Determine the [X, Y] coordinate at the center of the cell enclosing the given text.  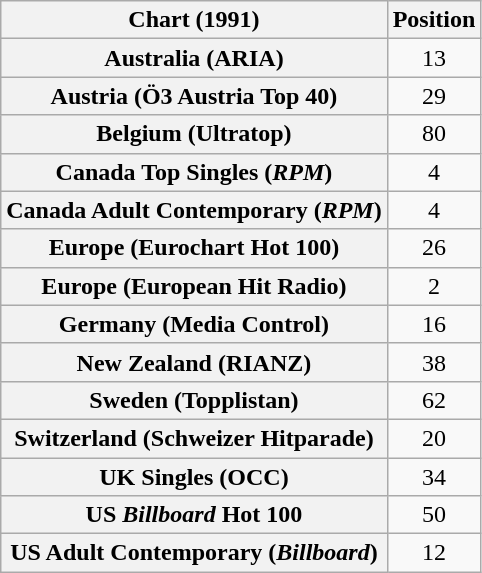
Canada Top Singles (RPM) [194, 172]
Austria (Ö3 Austria Top 40) [194, 96]
Switzerland (Schweizer Hitparade) [194, 438]
New Zealand (RIANZ) [194, 362]
12 [434, 553]
16 [434, 324]
Australia (ARIA) [194, 58]
34 [434, 477]
26 [434, 248]
Europe (European Hit Radio) [194, 286]
Position [434, 20]
Sweden (Topplistan) [194, 400]
50 [434, 515]
62 [434, 400]
US Adult Contemporary (Billboard) [194, 553]
Belgium (Ultratop) [194, 134]
20 [434, 438]
Chart (1991) [194, 20]
Canada Adult Contemporary (RPM) [194, 210]
UK Singles (OCC) [194, 477]
29 [434, 96]
Europe (Eurochart Hot 100) [194, 248]
80 [434, 134]
13 [434, 58]
Germany (Media Control) [194, 324]
2 [434, 286]
38 [434, 362]
US Billboard Hot 100 [194, 515]
